Locate the cell with the specified text and output its (x, y) center coordinate. 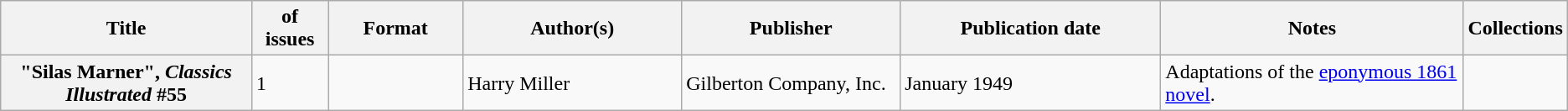
"Silas Marner", Classics Illustrated #55 (126, 82)
Gilberton Company, Inc. (791, 82)
January 1949 (1030, 82)
Notes (1312, 29)
Adaptations of the eponymous 1861 novel. (1312, 82)
Publication date (1030, 29)
Title (126, 29)
Harry Miller (573, 82)
Collections (1515, 29)
Author(s) (573, 29)
of issues (290, 29)
1 (290, 82)
Publisher (791, 29)
Format (395, 29)
